Capture the cell that displays the provided text and extract its [x, y] central coordinate. 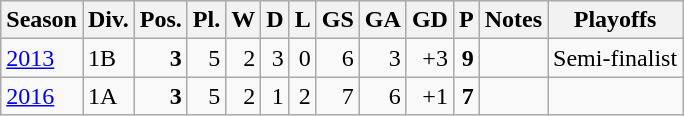
Season [42, 20]
D [275, 20]
+3 [430, 58]
P [466, 20]
Pos. [160, 20]
Semi-finalist [616, 58]
1 [275, 96]
W [244, 20]
2016 [42, 96]
Pl. [206, 20]
GS [338, 20]
9 [466, 58]
Playoffs [616, 20]
1B [108, 58]
0 [302, 58]
2013 [42, 58]
Notes [513, 20]
GD [430, 20]
Div. [108, 20]
GA [382, 20]
+1 [430, 96]
1A [108, 96]
L [302, 20]
